Return the (X, Y) coordinate for the center point of the cell that contains the specified text.  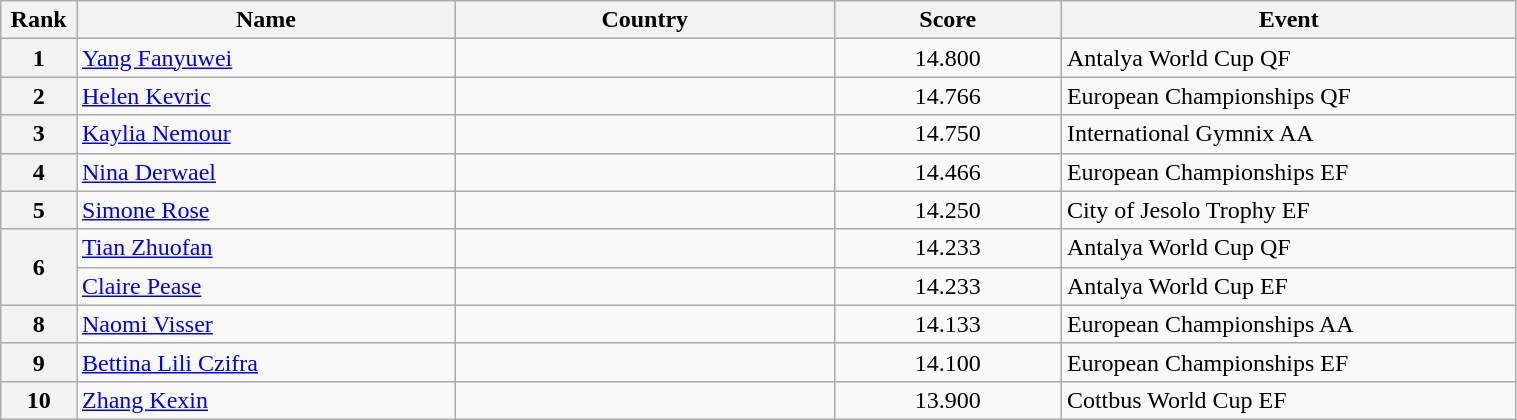
Zhang Kexin (266, 400)
14.800 (948, 58)
5 (39, 210)
14.750 (948, 134)
International Gymnix AA (1288, 134)
13.900 (948, 400)
Antalya World Cup EF (1288, 286)
10 (39, 400)
European Championships QF (1288, 96)
14.133 (948, 324)
14.766 (948, 96)
Country (644, 20)
14.250 (948, 210)
Rank (39, 20)
Name (266, 20)
Nina Derwael (266, 172)
Score (948, 20)
3 (39, 134)
14.466 (948, 172)
6 (39, 267)
Tian Zhuofan (266, 248)
1 (39, 58)
4 (39, 172)
Yang Fanyuwei (266, 58)
Simone Rose (266, 210)
9 (39, 362)
European Championships AA (1288, 324)
8 (39, 324)
Bettina Lili Czifra (266, 362)
Event (1288, 20)
Cottbus World Cup EF (1288, 400)
2 (39, 96)
14.100 (948, 362)
Claire Pease (266, 286)
Kaylia Nemour (266, 134)
Naomi Visser (266, 324)
Helen Kevric (266, 96)
City of Jesolo Trophy EF (1288, 210)
